Identify which cell holds the provided text, then report its (X, Y) central coordinate. 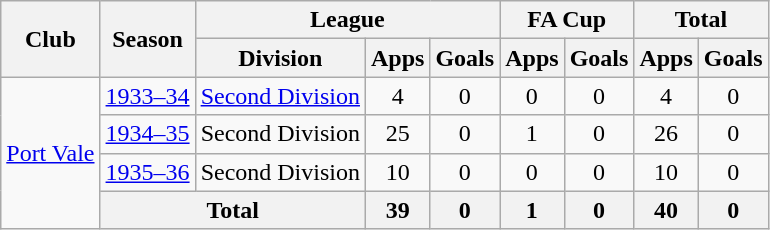
Season (148, 39)
40 (666, 210)
1934–35 (148, 134)
26 (666, 134)
25 (397, 134)
FA Cup (567, 20)
39 (397, 210)
Port Vale (50, 153)
1935–36 (148, 172)
League (348, 20)
1933–34 (148, 96)
Club (50, 39)
Division (280, 58)
